Return [X, Y] of the center of cell containing provided text 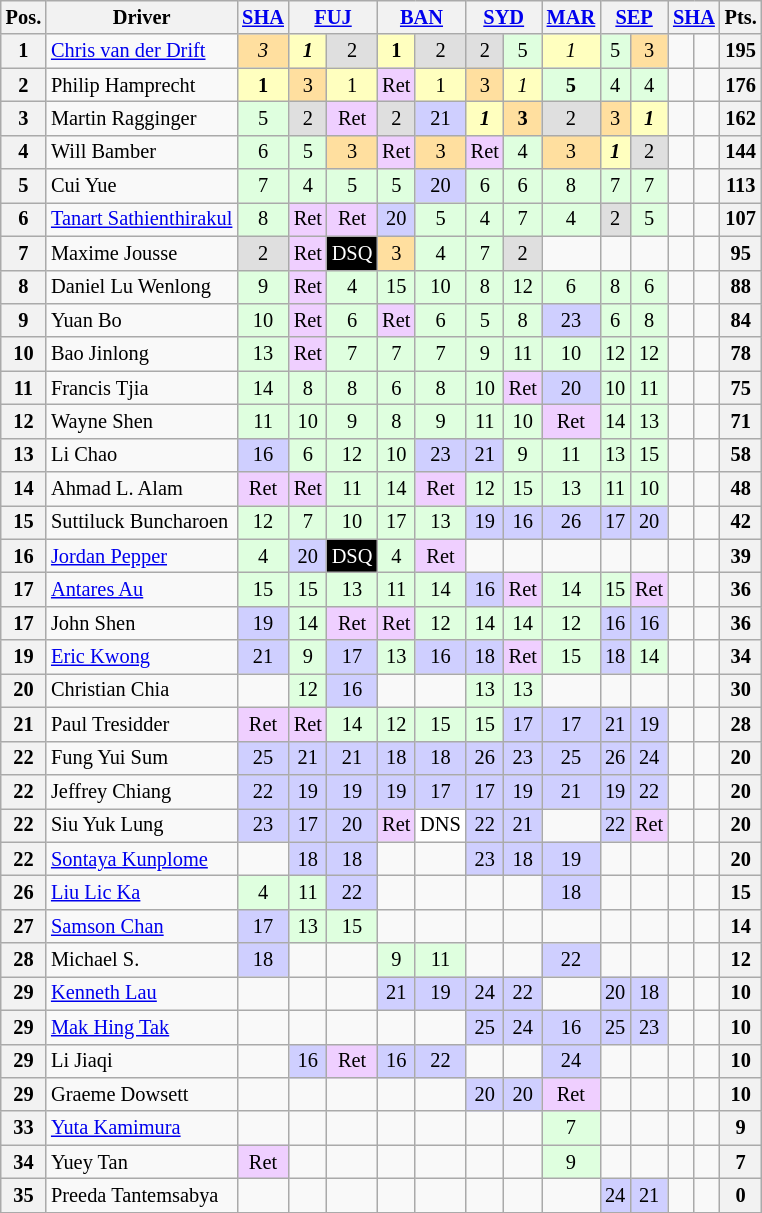
78 [741, 354]
Jeffrey Chiang [142, 791]
Chris van der Drift [142, 51]
Antares Au [142, 589]
Preeda Tantemsabya [142, 1195]
42 [741, 522]
39 [741, 556]
162 [741, 118]
75 [741, 388]
Pos. [24, 17]
Graeme Dowsett [142, 1094]
58 [741, 455]
84 [741, 320]
Martin Ragginger [142, 118]
Kenneth Lau [142, 993]
Paul Tresidder [142, 724]
Pts. [741, 17]
113 [741, 186]
SEP [634, 17]
Suttiluck Buncharoen [142, 522]
0 [741, 1195]
27 [24, 926]
FUJ [333, 17]
35 [24, 1195]
107 [741, 219]
Sontaya Kunplome [142, 859]
Driver [142, 17]
30 [741, 690]
144 [741, 152]
SYD [504, 17]
John Shen [142, 623]
Yuta Kamimura [142, 1128]
Bao Jinlong [142, 354]
BAN [421, 17]
176 [741, 85]
Eric Kwong [142, 657]
Philip Hamprecht [142, 85]
Samson Chan [142, 926]
Jordan Pepper [142, 556]
95 [741, 253]
Fung Yui Sum [142, 758]
88 [741, 287]
Li Jiaqi [142, 1061]
Cui Yue [142, 186]
Liu Lic Ka [142, 892]
195 [741, 51]
Michael S. [142, 960]
Daniel Lu Wenlong [142, 287]
48 [741, 489]
Wayne Shen [142, 421]
Yuan Bo [142, 320]
Li Chao [142, 455]
MAR [571, 17]
Siu Yuk Lung [142, 825]
Will Bamber [142, 152]
Mak Hing Tak [142, 1027]
71 [741, 421]
Yuey Tan [142, 1162]
Christian Chia [142, 690]
DNS [440, 825]
33 [24, 1128]
Francis Tjia [142, 388]
Ahmad L. Alam [142, 489]
Tanart Sathienthirakul [142, 219]
Maxime Jousse [142, 253]
